Detect which cell encompasses the target text, then output its (X, Y) center coordinate. 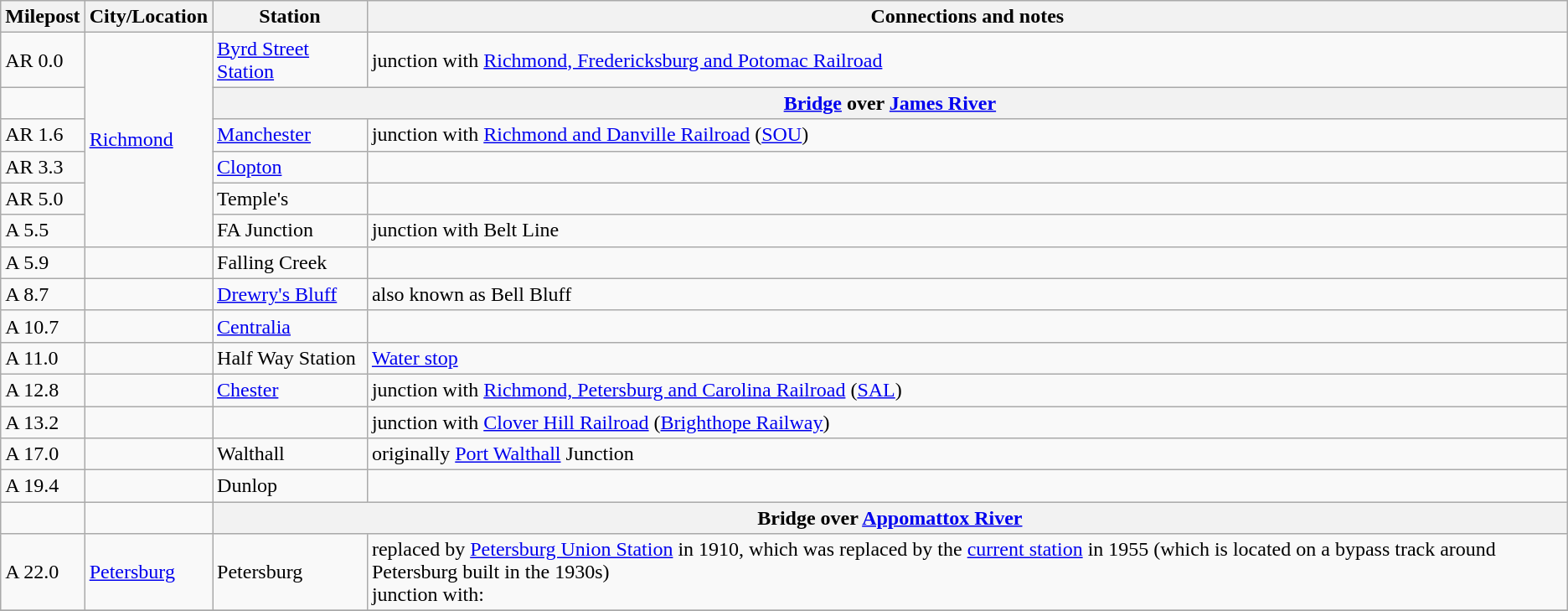
Milepost (43, 17)
Station (290, 17)
A 12.8 (43, 390)
City/Location (148, 17)
A 13.2 (43, 422)
A 10.7 (43, 326)
Manchester (290, 135)
A 19.4 (43, 486)
FA Junction (290, 230)
AR 1.6 (43, 135)
junction with Belt Line (967, 230)
Clopton (290, 167)
junction with Clover Hill Railroad (Brighthope Railway) (967, 422)
Half Way Station (290, 358)
Falling Creek (290, 262)
A 8.7 (43, 294)
Bridge over Appomattox River (890, 518)
AR 5.0 (43, 199)
AR 3.3 (43, 167)
also known as Bell Bluff (967, 294)
Dunlop (290, 486)
A 5.5 (43, 230)
A 5.9 (43, 262)
Walthall (290, 454)
junction with Richmond and Danville Railroad (SOU) (967, 135)
Centralia (290, 326)
junction with Richmond, Fredericksburg and Potomac Railroad (967, 60)
Chester (290, 390)
A 22.0 (43, 572)
AR 0.0 (43, 60)
Drewry's Bluff (290, 294)
Water stop (967, 358)
Richmond (148, 139)
Connections and notes (967, 17)
Bridge over James River (890, 103)
Byrd Street Station (290, 60)
junction with Richmond, Petersburg and Carolina Railroad (SAL) (967, 390)
Temple's (290, 199)
originally Port Walthall Junction (967, 454)
A 17.0 (43, 454)
A 11.0 (43, 358)
